Return the [x, y] coordinate for the center point of the cell that contains the specified text.  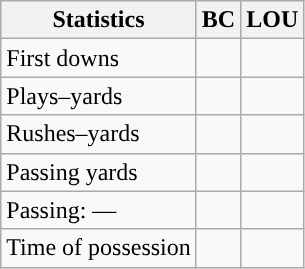
Time of possession [99, 248]
BC [218, 20]
Rushes–yards [99, 134]
Plays–yards [99, 96]
Passing yards [99, 172]
LOU [272, 20]
Passing: –– [99, 210]
Statistics [99, 20]
First downs [99, 58]
